Search for the cell housing the specified text and yield its (X, Y) center coordinate. 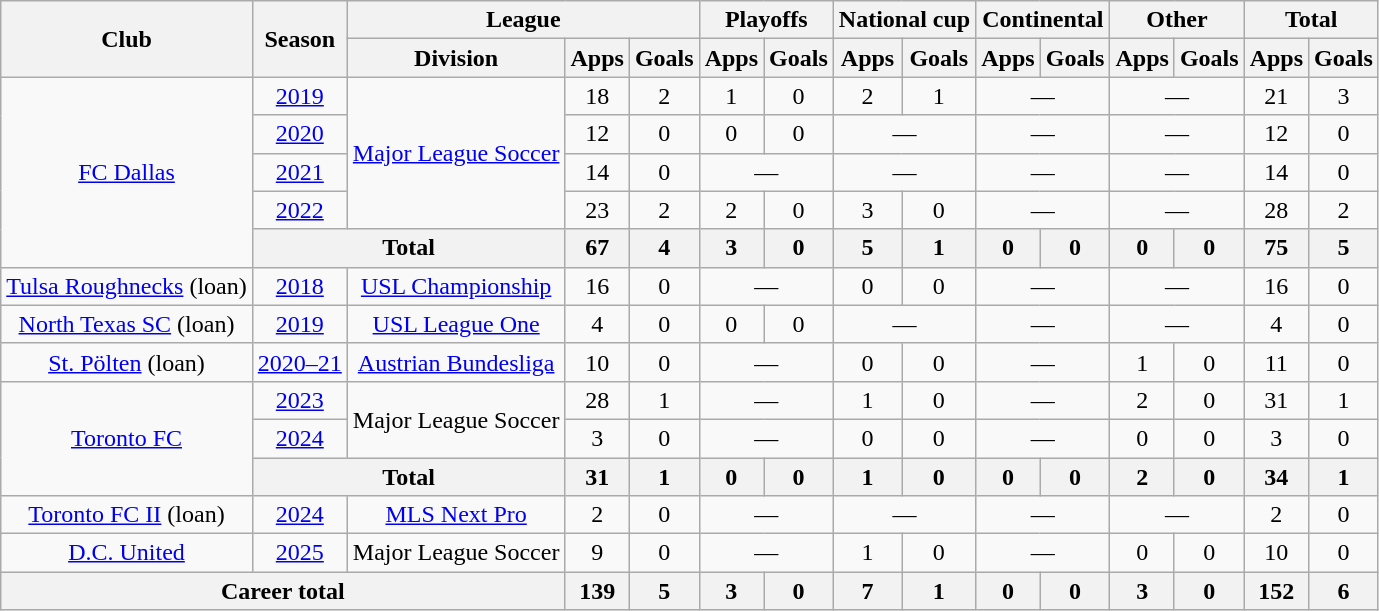
Austrian Bundesliga (456, 362)
9 (597, 553)
Division (456, 58)
D.C. United (127, 553)
34 (1276, 477)
75 (1276, 248)
2018 (300, 286)
67 (597, 248)
21 (1276, 96)
11 (1276, 362)
Other (1177, 20)
MLS Next Pro (456, 515)
North Texas SC (loan) (127, 324)
Tulsa Roughnecks (loan) (127, 286)
Club (127, 39)
Toronto FC II (loan) (127, 515)
Toronto FC (127, 438)
Playoffs (766, 20)
Season (300, 39)
2025 (300, 553)
152 (1276, 591)
18 (597, 96)
National cup (904, 20)
6 (1344, 591)
2020–21 (300, 362)
7 (867, 591)
2020 (300, 134)
USL Championship (456, 286)
USL League One (456, 324)
FC Dallas (127, 172)
Career total (283, 591)
2022 (300, 210)
23 (597, 210)
League (523, 20)
2021 (300, 172)
139 (597, 591)
Continental (1043, 20)
St. Pölten (loan) (127, 362)
2023 (300, 400)
